For the text-containing cell, return its midpoint in (x, y) coordinate format. 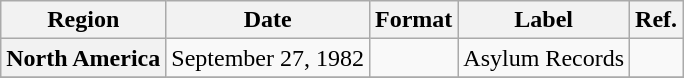
Region (84, 20)
September 27, 1982 (268, 58)
Ref. (656, 20)
Asylum Records (544, 58)
North America (84, 58)
Date (268, 20)
Label (544, 20)
Format (413, 20)
